Output the [X, Y] coordinate of the center of the cell containing the given text.  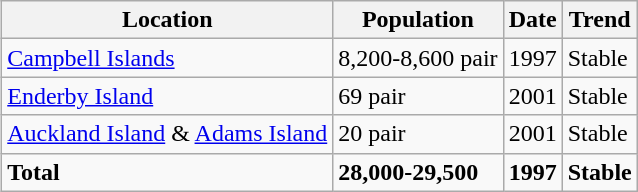
Location [168, 20]
Total [168, 172]
Auckland Island & Adams Island [168, 134]
Date [532, 20]
Campbell Islands [168, 58]
Enderby Island [168, 96]
Trend [600, 20]
69 pair [418, 96]
Population [418, 20]
20 pair [418, 134]
28,000-29,500 [418, 172]
8,200-8,600 pair [418, 58]
